Capture the cell that displays the provided text and extract its [X, Y] central coordinate. 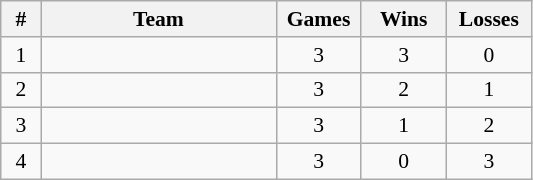
Losses [488, 19]
Wins [404, 19]
# [21, 19]
Team [158, 19]
4 [21, 162]
Games [318, 19]
